For the text-containing cell, return its midpoint in [X, Y] coordinate format. 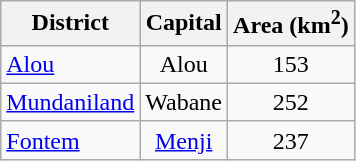
252 [292, 102]
153 [292, 64]
Menji [184, 140]
Area (km2) [292, 24]
Mundaniland [70, 102]
237 [292, 140]
Wabane [184, 102]
District [70, 24]
Fontem [70, 140]
Capital [184, 24]
